Scan for the cell matching the given text and deliver its [X, Y] coordinate at center. 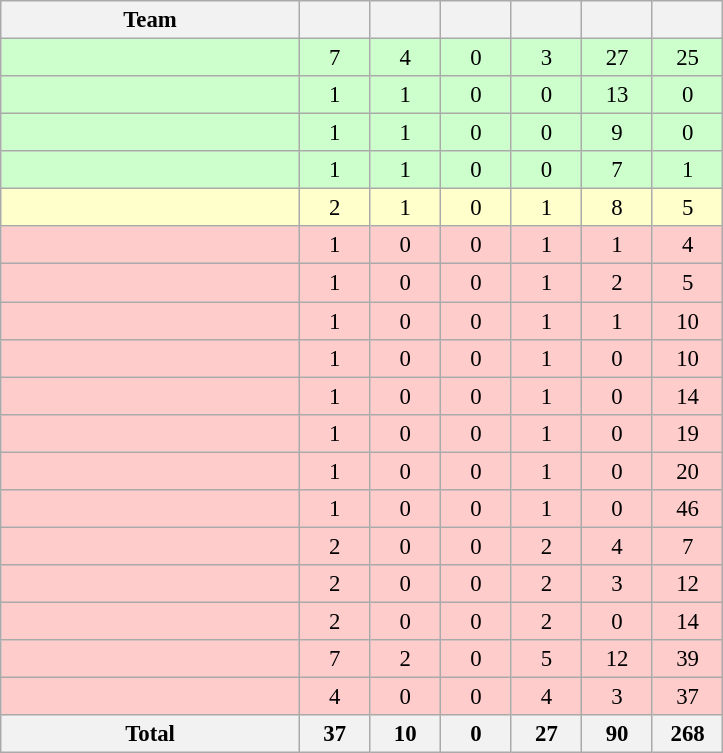
Team [150, 20]
Total [150, 734]
13 [618, 95]
268 [688, 734]
19 [688, 433]
25 [688, 58]
90 [618, 734]
39 [688, 659]
20 [688, 471]
9 [618, 133]
8 [618, 208]
46 [688, 509]
